Determine the (x, y) coordinate at the center of the cell enclosing the given text.  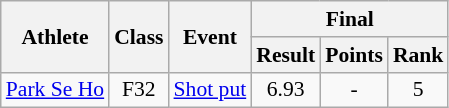
Rank (418, 55)
6.93 (286, 90)
Final (350, 19)
Shot put (210, 90)
- (354, 90)
Points (354, 55)
Class (138, 36)
Result (286, 55)
Event (210, 36)
5 (418, 90)
Park Se Ho (55, 90)
Athlete (55, 36)
F32 (138, 90)
